Return the [x, y] coordinate for the center point of the cell that contains the specified text.  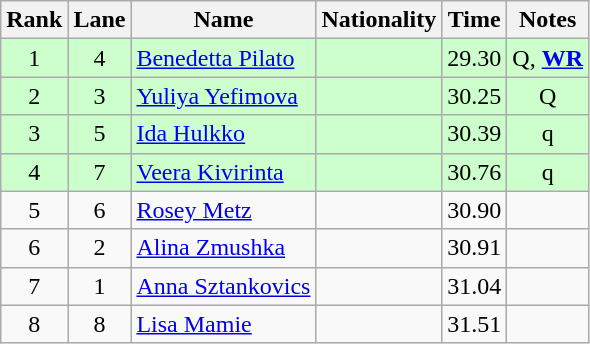
Yuliya Yefimova [224, 96]
Notes [548, 20]
Rank [34, 20]
Name [224, 20]
Benedetta Pilato [224, 58]
30.39 [474, 134]
30.76 [474, 172]
30.25 [474, 96]
Alina Zmushka [224, 248]
Nationality [379, 20]
Q, WR [548, 58]
30.91 [474, 248]
Rosey Metz [224, 210]
Lane [100, 20]
29.30 [474, 58]
31.04 [474, 286]
Veera Kivirinta [224, 172]
30.90 [474, 210]
Q [548, 96]
Time [474, 20]
Lisa Mamie [224, 324]
Anna Sztankovics [224, 286]
Ida Hulkko [224, 134]
31.51 [474, 324]
